Capture the cell that displays the provided text and extract its (X, Y) central coordinate. 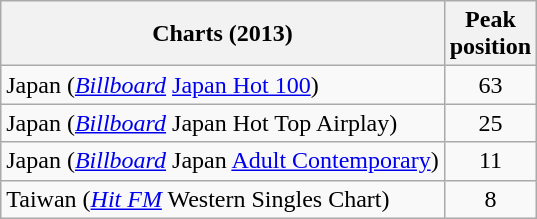
Taiwan (Hit FM Western Singles Chart) (222, 199)
Charts (2013) (222, 34)
Japan (Billboard Japan Adult Contemporary) (222, 161)
11 (490, 161)
63 (490, 85)
Japan (Billboard Japan Hot Top Airplay) (222, 123)
25 (490, 123)
Japan (Billboard Japan Hot 100) (222, 85)
8 (490, 199)
Peakposition (490, 34)
